Pinpoint the cell where the given text exists, returning its [x, y] midpoint coordinate. 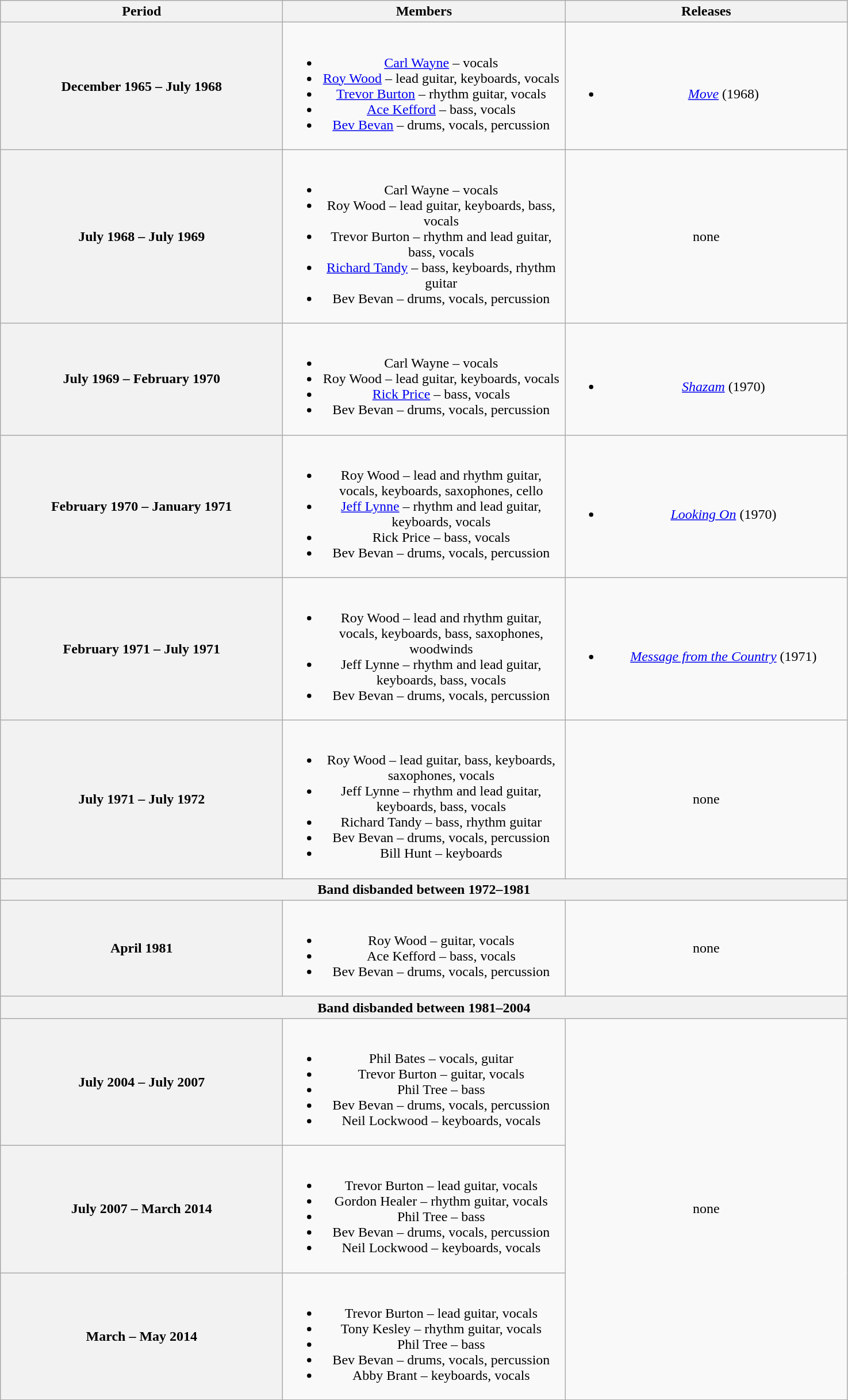
February 1970 – January 1971 [141, 506]
Period [141, 12]
Phil Bates – vocals, guitarTrevor Burton – guitar, vocals Phil Tree – bassBev Bevan – drums, vocals, percussionNeil Lockwood – keyboards, vocals [424, 1081]
Roy Wood – guitar, vocalsAce Kefford – bass, vocalsBev Bevan – drums, vocals, percussion [424, 948]
Carl Wayne – vocalsRoy Wood – lead guitar, keyboards, vocalsRick Price – bass, vocalsBev Bevan – drums, vocals, percussion [424, 379]
July 1969 – February 1970 [141, 379]
Releases [706, 12]
Band disbanded between 1972–1981 [424, 889]
Members [424, 12]
April 1981 [141, 948]
July 2004 – July 2007 [141, 1081]
Move (1968) [706, 86]
July 1971 – July 1972 [141, 800]
February 1971 – July 1971 [141, 649]
Shazam (1970) [706, 379]
Band disbanded between 1981–2004 [424, 1007]
Looking On (1970) [706, 506]
March – May 2014 [141, 1336]
Message from the Country (1971) [706, 649]
December 1965 – July 1968 [141, 86]
July 2007 – March 2014 [141, 1209]
July 1968 – July 1969 [141, 236]
